Detect which cell encompasses the target text, then output its (X, Y) center coordinate. 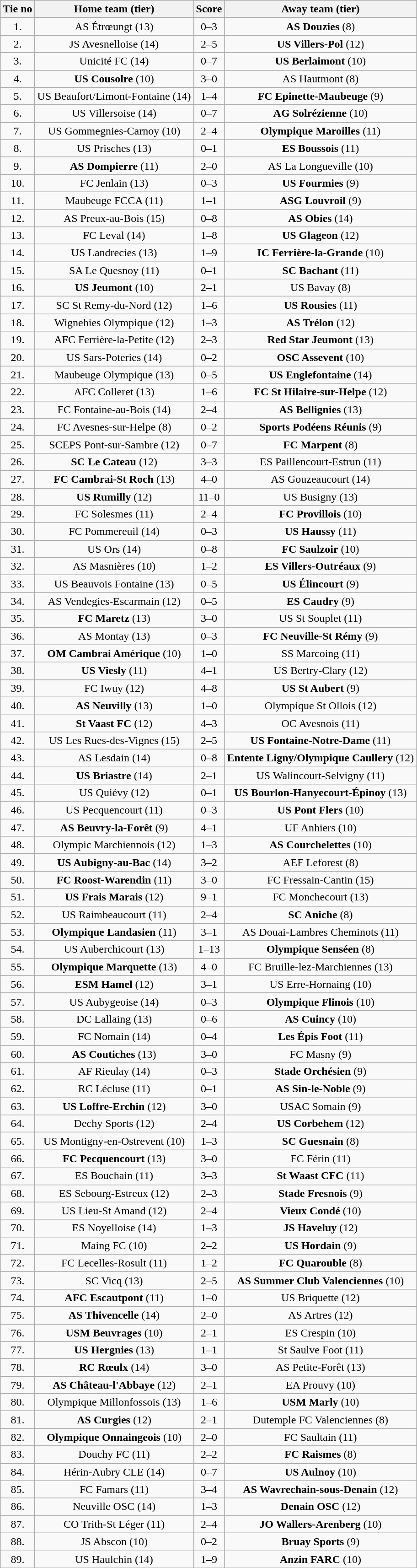
73. (17, 1280)
50. (17, 880)
USM Marly (10) (321, 1402)
US Raimbeaucourt (11) (114, 915)
79. (17, 1385)
Denain OSC (12) (321, 1507)
9–1 (209, 897)
30. (17, 532)
RC Lécluse (11) (114, 1089)
US Villers-Pol (12) (321, 44)
0–4 (209, 1036)
US Aulnoy (10) (321, 1472)
Olympique Onnaingeois (10) (114, 1437)
Red Star Jeumont (13) (321, 340)
US Haulchin (14) (114, 1559)
AS Masnières (10) (114, 566)
US Aubygeoise (14) (114, 1002)
US Beaufort/Limont-Fontaine (14) (114, 96)
Bruay Sports (9) (321, 1541)
AS Sin-le-Noble (9) (321, 1089)
EA Prouvy (10) (321, 1385)
3–2 (209, 862)
Home team (tier) (114, 9)
52. (17, 915)
68. (17, 1193)
DC Lallaing (13) (114, 1019)
64. (17, 1124)
17. (17, 305)
FC Provillois (10) (321, 514)
Wignehies Olympique (12) (114, 323)
AFC Ferrière-la-Petite (12) (114, 340)
US Cousolre (10) (114, 79)
US Corbehem (12) (321, 1124)
FC St Hilaire-sur-Helpe (12) (321, 392)
RC Rœulx (14) (114, 1368)
49. (17, 862)
St Saulve Foot (11) (321, 1350)
70. (17, 1228)
54. (17, 949)
FC Pommereuil (14) (114, 532)
36. (17, 636)
US Pecquencourt (11) (114, 810)
FC Bruille-lez-Marchiennes (13) (321, 967)
Olympique Millonfossois (13) (114, 1402)
Maing FC (10) (114, 1245)
SC Bachant (11) (321, 270)
41. (17, 723)
AS Étrœungt (13) (114, 27)
6. (17, 113)
US Bavay (8) (321, 288)
7. (17, 131)
FC Leval (14) (114, 236)
13. (17, 236)
AS Vendegies-Escarmain (12) (114, 601)
25. (17, 444)
19. (17, 340)
US Haussy (11) (321, 532)
22. (17, 392)
46. (17, 810)
4–3 (209, 723)
SC Vicq (13) (114, 1280)
US Quiévy (12) (114, 793)
AS Curgies (12) (114, 1420)
24. (17, 427)
US Bourlon-Hanyecourt-Épinoy (13) (321, 793)
80. (17, 1402)
ES Villers-Outréaux (9) (321, 566)
28. (17, 496)
Olympique Maroilles (11) (321, 131)
AS Courchelettes (10) (321, 845)
82. (17, 1437)
74. (17, 1298)
US Beauvois Fontaine (13) (114, 584)
5. (17, 96)
AS Artres (12) (321, 1315)
ES Paillencourt-Estrun (11) (321, 462)
AS Trélon (12) (321, 323)
FC Lecelles-Rosult (11) (114, 1263)
35. (17, 619)
AS Wavrechain-sous-Denain (12) (321, 1489)
3–4 (209, 1489)
OM Cambrai Amérique (10) (114, 653)
Sports Podéens Réunis (9) (321, 427)
43. (17, 758)
26. (17, 462)
Away team (tier) (321, 9)
0–6 (209, 1019)
4. (17, 79)
US Élincourt (9) (321, 584)
Hérin-Aubry CLE (14) (114, 1472)
77. (17, 1350)
AS Cuincy (10) (321, 1019)
89. (17, 1559)
FC Iwuy (12) (114, 688)
Stade Orchésien (9) (321, 1072)
US Fontaine-Notre-Dame (11) (321, 740)
69. (17, 1211)
78. (17, 1368)
9. (17, 166)
ES Boussois (11) (321, 148)
AS Coutiches (13) (114, 1054)
AS Neuvilly (13) (114, 706)
FC Neuville-St Rémy (9) (321, 636)
US Jeumont (10) (114, 288)
AFC Escautpont (11) (114, 1298)
SC Aniche (8) (321, 915)
AS Gouzeaucourt (14) (321, 479)
AS Preux-au-Bois (15) (114, 218)
US Villersoise (14) (114, 113)
FC Maretz (13) (114, 619)
FC Solesmes (11) (114, 514)
72. (17, 1263)
US Frais Marais (12) (114, 897)
42. (17, 740)
Douchy FC (11) (114, 1455)
21. (17, 375)
US Landrecies (13) (114, 253)
SC St Remy-du-Nord (12) (114, 305)
Tie no (17, 9)
Vieux Condé (10) (321, 1211)
ES Caudry (9) (321, 601)
FC Epinette-Maubeuge (9) (321, 96)
OC Avesnois (11) (321, 723)
Unicité FC (14) (114, 61)
US Berlaimont (10) (321, 61)
UF Anhiers (10) (321, 828)
ES Crespin (10) (321, 1333)
FC Fontaine-au-Bois (14) (114, 410)
23. (17, 410)
AEF Leforest (8) (321, 862)
58. (17, 1019)
FC Pecquencourt (13) (114, 1158)
38. (17, 671)
AS Obies (14) (321, 218)
CO Trith-St Léger (11) (114, 1524)
US Viesly (11) (114, 671)
US Ors (14) (114, 549)
81. (17, 1420)
85. (17, 1489)
IC Ferrière-la-Grande (10) (321, 253)
FC Saulzoir (10) (321, 549)
SS Marcoing (11) (321, 653)
57. (17, 1002)
ASG Louvroil (9) (321, 200)
FC Nomain (14) (114, 1036)
AF Rieulay (14) (114, 1072)
USM Beuvrages (10) (114, 1333)
US Pont Flers (10) (321, 810)
St Waast CFC (11) (321, 1176)
Dechy Sports (12) (114, 1124)
47. (17, 828)
AS Bellignies (13) (321, 410)
59. (17, 1036)
FC Marpent (8) (321, 444)
Olympique Flinois (10) (321, 1002)
Olympique Marquette (13) (114, 967)
84. (17, 1472)
87. (17, 1524)
US St Souplet (11) (321, 619)
US Erre-Hornaing (10) (321, 984)
Olympique Senséen (8) (321, 949)
1. (17, 27)
FC Fressain-Cantin (15) (321, 880)
Score (209, 9)
10. (17, 183)
4–8 (209, 688)
US Les Rues-des-Vignes (15) (114, 740)
FC Monchecourt (13) (321, 897)
44. (17, 776)
SC Guesnain (8) (321, 1141)
Olympique Landasien (11) (114, 932)
Maubeuge Olympique (13) (114, 375)
1–13 (209, 949)
16. (17, 288)
US Briquette (12) (321, 1298)
FC Saultain (11) (321, 1437)
JO Wallers-Arenberg (10) (321, 1524)
AS Beuvry-la-Forêt (9) (114, 828)
11–0 (209, 496)
76. (17, 1333)
27. (17, 479)
65. (17, 1141)
US Rousies (11) (321, 305)
48. (17, 845)
ES Noyelloise (14) (114, 1228)
FC Raismes (8) (321, 1455)
US Aubigny-au-Bac (14) (114, 862)
88. (17, 1541)
US Englefontaine (14) (321, 375)
US Gommegnies-Carnoy (10) (114, 131)
AS Hautmont (8) (321, 79)
AS Dompierre (11) (114, 166)
US Sars-Poteries (14) (114, 357)
53. (17, 932)
51. (17, 897)
Anzin FARC (10) (321, 1559)
ESM Hamel (12) (114, 984)
40. (17, 706)
61. (17, 1072)
JS Avesnelloise (14) (114, 44)
Olympique St Ollois (12) (321, 706)
8. (17, 148)
Entente Ligny/Olympique Caullery (12) (321, 758)
AS Petite-Forêt (13) (321, 1368)
14. (17, 253)
FC Famars (11) (114, 1489)
Olympic Marchiennois (12) (114, 845)
FC Jenlain (13) (114, 183)
2. (17, 44)
45. (17, 793)
US Fourmies (9) (321, 183)
55. (17, 967)
86. (17, 1507)
83. (17, 1455)
SA Le Quesnoy (11) (114, 270)
39. (17, 688)
JS Haveluy (12) (321, 1228)
St Vaast FC (12) (114, 723)
20. (17, 357)
US Loffre-Erchin (12) (114, 1106)
AS La Longueville (10) (321, 166)
FC Masny (9) (321, 1054)
ES Bouchain (11) (114, 1176)
Maubeuge FCCA (11) (114, 200)
USAC Somain (9) (321, 1106)
US Walincourt-Selvigny (11) (321, 776)
34. (17, 601)
37. (17, 653)
AS Lesdain (14) (114, 758)
12. (17, 218)
33. (17, 584)
OSC Assevent (10) (321, 357)
18. (17, 323)
US Glageon (12) (321, 236)
11. (17, 200)
FC Cambrai-St Roch (13) (114, 479)
75. (17, 1315)
US Auberchicourt (13) (114, 949)
71. (17, 1245)
US Hergnies (13) (114, 1350)
US Rumilly (12) (114, 496)
US St Aubert (9) (321, 688)
FC Avesnes-sur-Helpe (8) (114, 427)
US Lieu-St Amand (12) (114, 1211)
56. (17, 984)
Stade Fresnois (9) (321, 1193)
ES Sebourg-Estreux (12) (114, 1193)
AG Solrézienne (10) (321, 113)
AS Montay (13) (114, 636)
US Bertry-Clary (12) (321, 671)
SC Le Cateau (12) (114, 462)
AS Thivencelle (14) (114, 1315)
63. (17, 1106)
AS Summer Club Valenciennes (10) (321, 1280)
US Montigny-en-Ostrevent (10) (114, 1141)
AS Château-l'Abbaye (12) (114, 1385)
AS Douzies (8) (321, 27)
60. (17, 1054)
67. (17, 1176)
FC Férin (11) (321, 1158)
AS Douai-Lambres Cheminots (11) (321, 932)
US Busigny (13) (321, 496)
Les Épis Foot (11) (321, 1036)
US Prisches (13) (114, 148)
FC Roost-Warendin (11) (114, 880)
AFC Colleret (13) (114, 392)
29. (17, 514)
Dutemple FC Valenciennes (8) (321, 1420)
66. (17, 1158)
31. (17, 549)
62. (17, 1089)
Neuville OSC (14) (114, 1507)
US Hordain (9) (321, 1245)
JS Abscon (10) (114, 1541)
SCEPS Pont-sur-Sambre (12) (114, 444)
FC Quarouble (8) (321, 1263)
1–8 (209, 236)
32. (17, 566)
15. (17, 270)
US Briastre (14) (114, 776)
3. (17, 61)
1–4 (209, 96)
